Output the (x, y) coordinate of the center of the cell containing the given text.  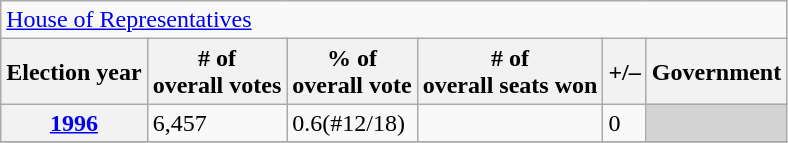
# ofoverall votes (217, 72)
# ofoverall seats won (510, 72)
% ofoverall vote (352, 72)
Election year (74, 72)
0 (624, 123)
6,457 (217, 123)
1996 (74, 123)
Government (716, 72)
House of Representatives (394, 20)
0.6(#12/18) (352, 123)
+/– (624, 72)
